Scan for the cell matching the given text and deliver its [x, y] coordinate at center. 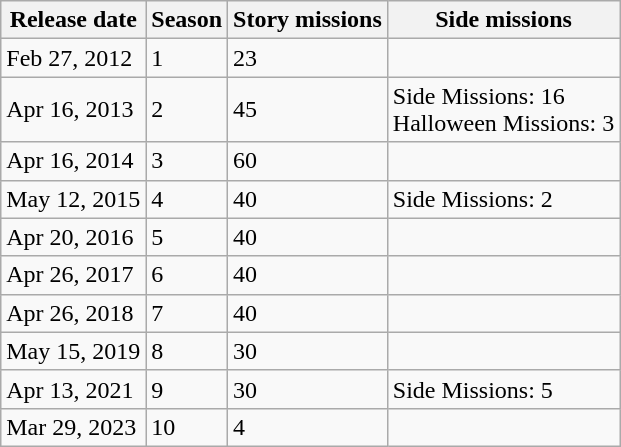
7 [187, 313]
Apr 16, 2014 [74, 161]
8 [187, 351]
1 [187, 58]
10 [187, 427]
Story missions [308, 20]
Side Missions: 5 [503, 389]
23 [308, 58]
2 [187, 110]
Apr 26, 2018 [74, 313]
Side missions [503, 20]
Side Missions: 2 [503, 199]
3 [187, 161]
60 [308, 161]
Mar 29, 2023 [74, 427]
Apr 26, 2017 [74, 275]
5 [187, 237]
Apr 13, 2021 [74, 389]
45 [308, 110]
6 [187, 275]
Release date [74, 20]
Apr 16, 2013 [74, 110]
Side Missions: 16Halloween Missions: 3 [503, 110]
May 12, 2015 [74, 199]
Feb 27, 2012 [74, 58]
9 [187, 389]
May 15, 2019 [74, 351]
Season [187, 20]
Apr 20, 2016 [74, 237]
